Locate the cell with the specified text and output its (X, Y) center coordinate. 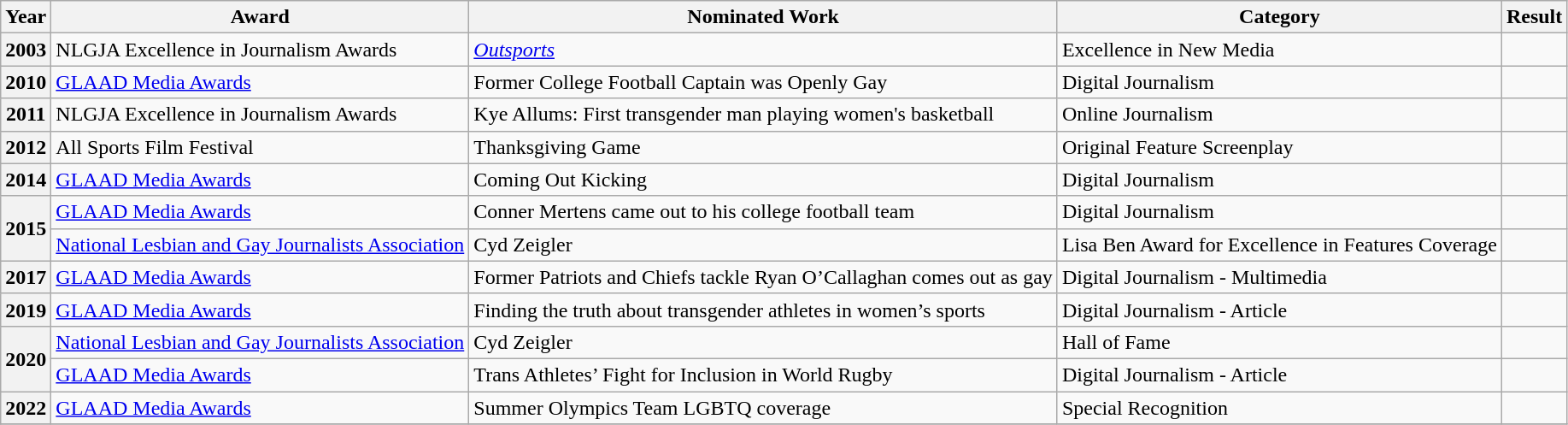
Online Journalism (1279, 115)
Coming Out Kicking (764, 180)
Summer Olympics Team LGBTQ coverage (764, 408)
Finding the truth about transgender athletes in women’s sports (764, 310)
Special Recognition (1279, 408)
2022 (26, 408)
2014 (26, 180)
Excellence in New Media (1279, 50)
Kye Allums: First transgender man playing women's basketball (764, 115)
Trans Athletes’ Fight for Inclusion in World Rugby (764, 375)
Digital Journalism - Multimedia (1279, 277)
All Sports Film Festival (260, 147)
Thanksgiving Game (764, 147)
Outsports (764, 50)
2010 (26, 82)
Former College Football Captain was Openly Gay (764, 82)
2012 (26, 147)
Original Feature Screenplay (1279, 147)
Category (1279, 17)
Nominated Work (764, 17)
2020 (26, 358)
2011 (26, 115)
Result (1534, 17)
Lisa Ben Award for Excellence in Features Coverage (1279, 245)
2017 (26, 277)
2019 (26, 310)
Conner Mertens came out to his college football team (764, 212)
2015 (26, 228)
Year (26, 17)
Hall of Fame (1279, 342)
Former Patriots and Chiefs tackle Ryan O’Callaghan comes out as gay (764, 277)
2003 (26, 50)
Award (260, 17)
